Capture the cell that displays the provided text and extract its (X, Y) central coordinate. 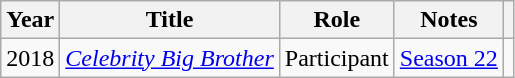
Participant (336, 58)
Season 22 (448, 58)
Celebrity Big Brother (170, 58)
Year (30, 20)
2018 (30, 58)
Role (336, 20)
Title (170, 20)
Notes (448, 20)
